Determine the (X, Y) coordinate at the center of the cell enclosing the given text.  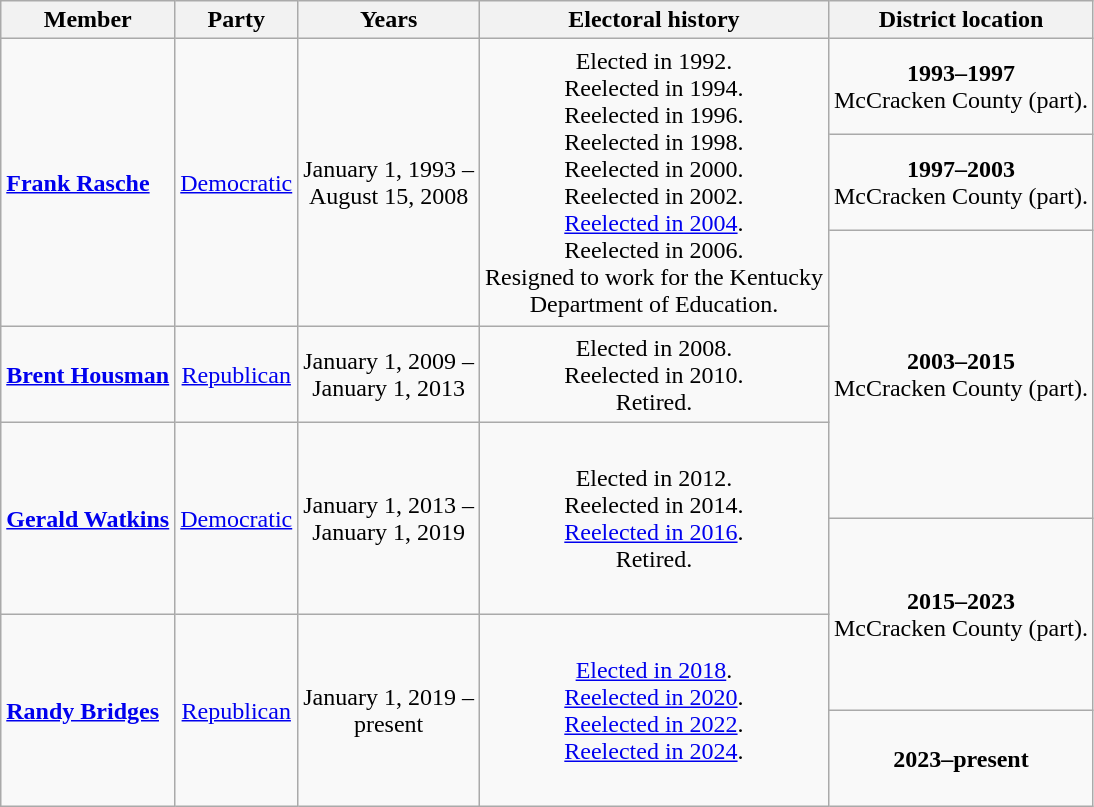
2023–present (960, 759)
1993–1997McCracken County (part). (960, 87)
January 1, 2009 –January 1, 2013 (389, 375)
Brent Housman (88, 375)
1997–2003McCracken County (part). (960, 183)
Randy Bridges (88, 711)
January 1, 1993 –August 15, 2008 (389, 183)
Member (88, 20)
January 1, 2013 –January 1, 2019 (389, 519)
Frank Rasche (88, 183)
2015–2023McCracken County (part). (960, 615)
January 1, 2019 –present (389, 711)
Elected in 2008.Reelected in 2010.Retired. (654, 375)
Electoral history (654, 20)
Party (236, 20)
District location (960, 20)
Years (389, 20)
Elected in 2012.Reelected in 2014.Reelected in 2016.Retired. (654, 519)
Elected in 2018.Reelected in 2020.Reelected in 2022.Reelected in 2024. (654, 711)
2003–2015McCracken County (part). (960, 375)
Gerald Watkins (88, 519)
